Extract the (X, Y) coordinate from the center of the cell holding the provided text.  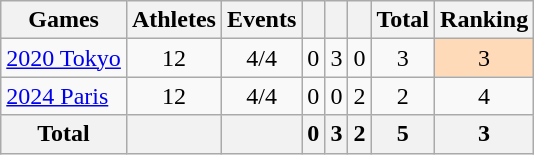
Events (261, 20)
4 (484, 96)
Athletes (174, 20)
5 (403, 134)
Games (64, 20)
2020 Tokyo (64, 58)
2024 Paris (64, 96)
Ranking (484, 20)
